For the text-containing cell, return its midpoint in [X, Y] coordinate format. 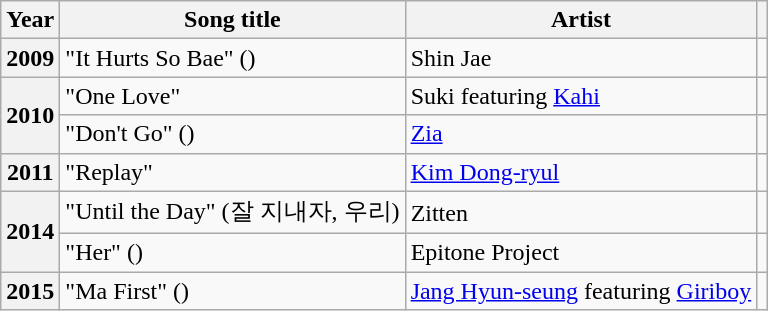
Year [30, 20]
Kim Dong-ryul [581, 172]
Epitone Project [581, 253]
2011 [30, 172]
"One Love" [232, 96]
Zia [581, 134]
"It Hurts So Bae" () [232, 58]
2009 [30, 58]
"Don't Go" () [232, 134]
Artist [581, 20]
Shin Jae [581, 58]
"Until the Day" (잘 지내자, 우리) [232, 212]
2014 [30, 232]
Zitten [581, 212]
"Ma First" () [232, 291]
Jang Hyun-seung featuring Giriboy [581, 291]
"Her" () [232, 253]
2015 [30, 291]
Song title [232, 20]
2010 [30, 115]
Suki featuring Kahi [581, 96]
"Replay" [232, 172]
